Return [X, Y] of the center of cell containing provided text 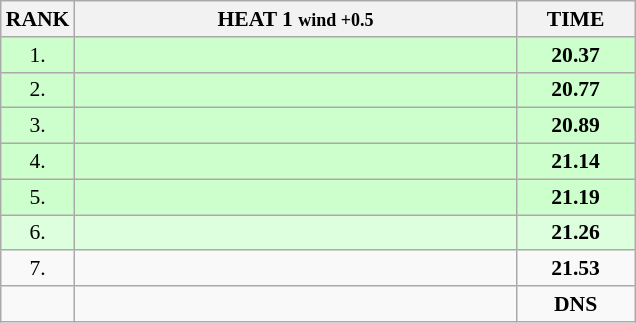
20.89 [576, 126]
21.14 [576, 162]
21.53 [576, 269]
21.19 [576, 197]
RANK [38, 19]
21.26 [576, 233]
20.77 [576, 90]
7. [38, 269]
5. [38, 197]
3. [38, 126]
2. [38, 90]
6. [38, 233]
TIME [576, 19]
DNS [576, 304]
1. [38, 55]
20.37 [576, 55]
HEAT 1 wind +0.5 [295, 19]
4. [38, 162]
